Extract the [X, Y] coordinate from the center of the cell holding the provided text.  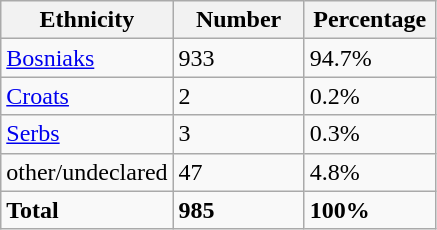
0.2% [370, 96]
Number [238, 20]
Bosniaks [87, 58]
3 [238, 134]
Ethnicity [87, 20]
100% [370, 210]
Total [87, 210]
94.7% [370, 58]
4.8% [370, 172]
47 [238, 172]
0.3% [370, 134]
Percentage [370, 20]
Croats [87, 96]
2 [238, 96]
Serbs [87, 134]
933 [238, 58]
other/undeclared [87, 172]
985 [238, 210]
